Scan for the cell matching the given text and deliver its (x, y) coordinate at center. 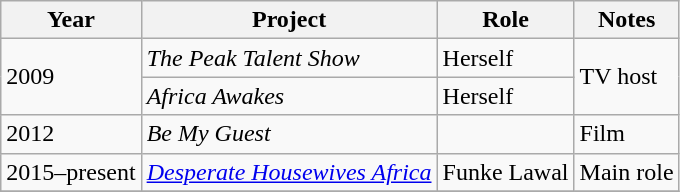
Be My Guest (289, 134)
Desperate Housewives Africa (289, 172)
Project (289, 20)
Year (71, 20)
Funke Lawal (506, 172)
Main role (626, 172)
Film (626, 134)
2012 (71, 134)
Notes (626, 20)
TV host (626, 77)
Role (506, 20)
Africa Awakes (289, 96)
2015–present (71, 172)
The Peak Talent Show (289, 58)
2009 (71, 77)
